Return the (x, y) coordinate for the center point of the cell that contains the specified text.  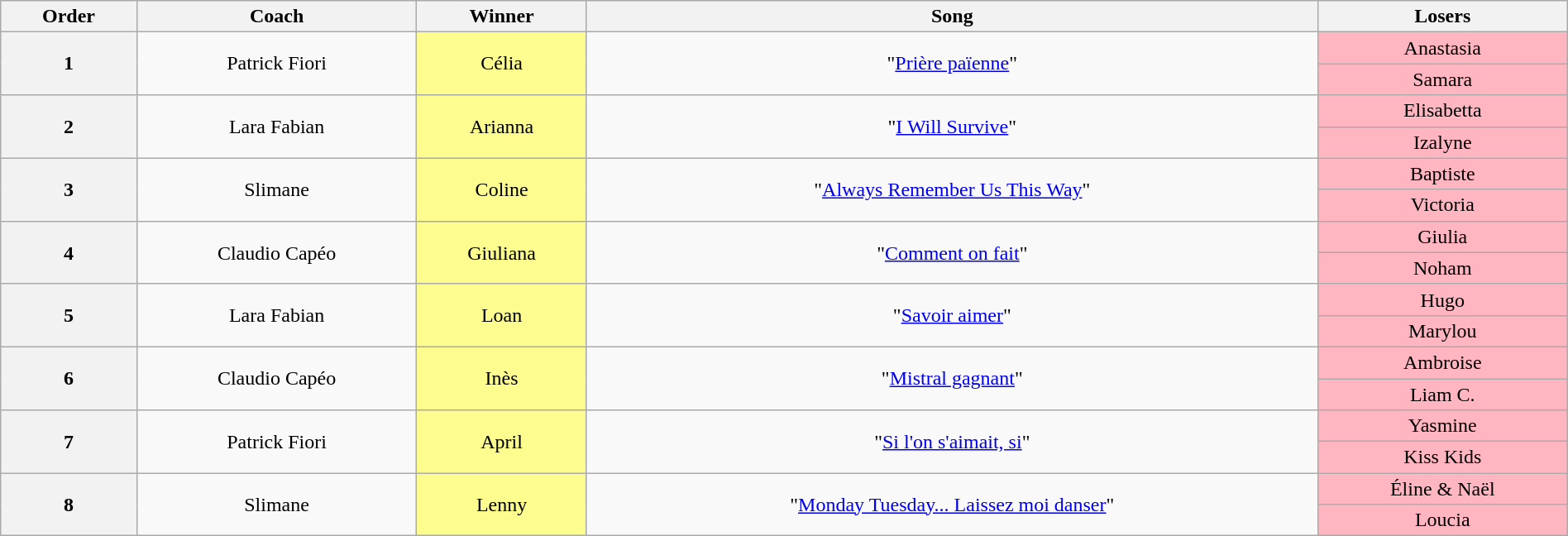
3 (69, 189)
Giuliana (501, 252)
Izalyne (1442, 142)
Order (69, 17)
Coach (276, 17)
"Savoir aimer" (952, 315)
Marylou (1442, 331)
"Always Remember Us This Way" (952, 189)
Arianna (501, 127)
2 (69, 127)
Loucia (1442, 520)
Winner (501, 17)
Loan (501, 315)
Lenny (501, 505)
Célia (501, 64)
"I Will Survive" (952, 127)
Ambroise (1442, 362)
"Monday Tuesday... Laissez moi danser" (952, 505)
5 (69, 315)
Anastasia (1442, 48)
Giulia (1442, 237)
Kiss Kids (1442, 457)
"Prière païenne" (952, 64)
Éline & Naël (1442, 489)
"Mistral gagnant" (952, 378)
Inès (501, 378)
Victoria (1442, 205)
4 (69, 252)
7 (69, 442)
Baptiste (1442, 174)
Song (952, 17)
Coline (501, 189)
"Si l'on s'aimait, si" (952, 442)
Liam C. (1442, 395)
1 (69, 64)
April (501, 442)
Samara (1442, 79)
Hugo (1442, 299)
"Comment on fait" (952, 252)
Noham (1442, 268)
8 (69, 505)
Losers (1442, 17)
6 (69, 378)
Yasmine (1442, 426)
Elisabetta (1442, 111)
